Find where the given text appears and provide that cell's center as (X, Y) coordinate. 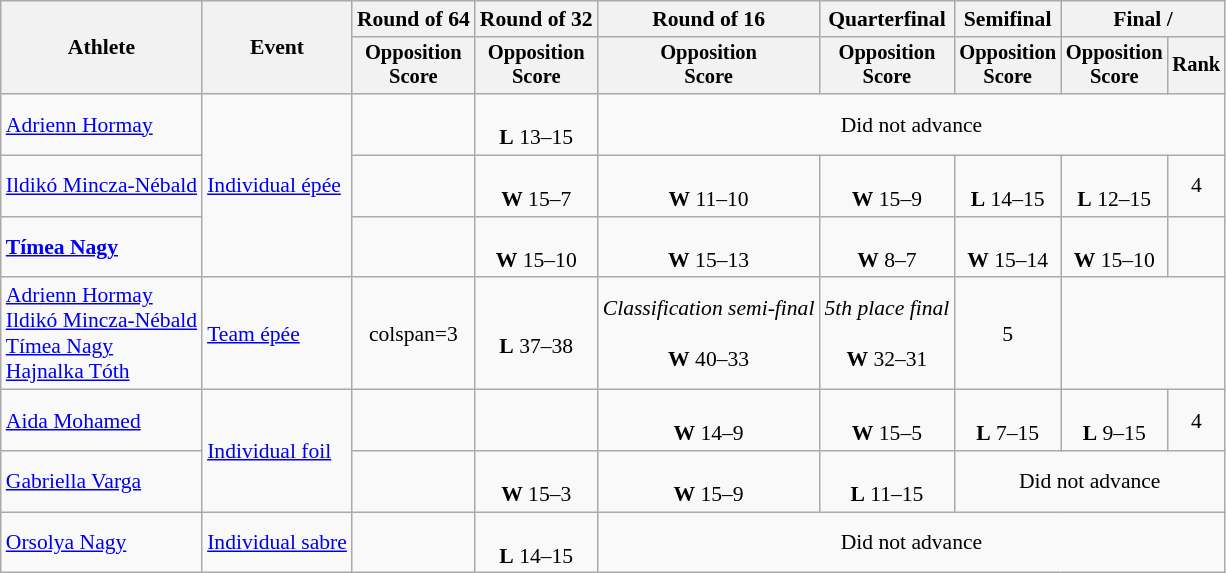
Adrienn HormayIldikó Mincza-NébaldTímea NagyHajnalka Tóth (102, 334)
L 37–38 (536, 334)
L 11–15 (886, 482)
W 15–13 (709, 248)
Adrienn Hormay (102, 124)
Individual sabre (277, 542)
Final / (1143, 19)
Orsolya Nagy (102, 542)
Round of 16 (709, 19)
L 9–15 (1114, 420)
Individual épée (277, 186)
W 15–14 (1008, 248)
L 7–15 (1008, 420)
Event (277, 48)
Gabriella Varga (102, 482)
Classification semi-finalW 40–33 (709, 334)
Tímea Nagy (102, 248)
Team épée (277, 334)
Aida Mohamed (102, 420)
Round of 64 (414, 19)
Round of 32 (536, 19)
Athlete (102, 48)
Rank (1197, 66)
W 15–3 (536, 482)
W 8–7 (886, 248)
colspan=3 (414, 334)
5 (1008, 334)
W 11–10 (709, 186)
W 15–5 (886, 420)
L 13–15 (536, 124)
Individual foil (277, 451)
Ildikó Mincza-Nébald (102, 186)
Quarterfinal (886, 19)
Semifinal (1008, 19)
L 12–15 (1114, 186)
W 14–9 (709, 420)
5th place finalW 32–31 (886, 334)
W 15–7 (536, 186)
